Extract the (x, y) coordinate from the center of the cell holding the provided text.  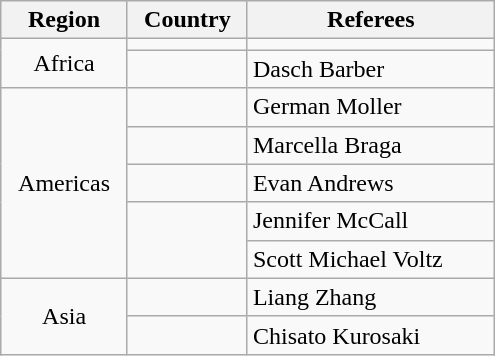
German Moller (370, 107)
Region (64, 20)
Scott Michael Voltz (370, 259)
Evan Andrews (370, 183)
Chisato Kurosaki (370, 335)
Liang Zhang (370, 297)
Jennifer McCall (370, 221)
Referees (370, 20)
Marcella Braga (370, 145)
Americas (64, 183)
Dasch Barber (370, 69)
Asia (64, 316)
Africa (64, 64)
Country (187, 20)
